Output the [X, Y] coordinate of the center of the cell containing the given text.  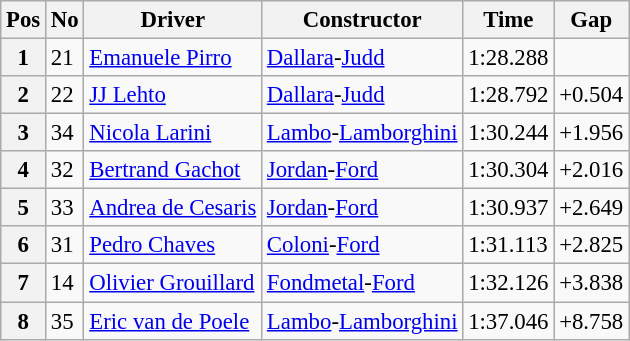
Pedro Chaves [173, 245]
Nicola Larini [173, 133]
1:31.113 [508, 245]
35 [65, 321]
+0.504 [592, 95]
1:28.792 [508, 95]
+2.649 [592, 208]
+1.956 [592, 133]
5 [24, 208]
Bertrand Gachot [173, 170]
14 [65, 283]
6 [24, 245]
+8.758 [592, 321]
1:30.244 [508, 133]
Emanuele Pirro [173, 58]
Time [508, 20]
1:30.304 [508, 170]
Pos [24, 20]
Driver [173, 20]
Coloni-Ford [362, 245]
+3.838 [592, 283]
Olivier Grouillard [173, 283]
3 [24, 133]
Gap [592, 20]
1:28.288 [508, 58]
2 [24, 95]
1:37.046 [508, 321]
22 [65, 95]
21 [65, 58]
1 [24, 58]
JJ Lehto [173, 95]
Eric van de Poele [173, 321]
31 [65, 245]
+2.016 [592, 170]
32 [65, 170]
1:30.937 [508, 208]
Constructor [362, 20]
33 [65, 208]
4 [24, 170]
Andrea de Cesaris [173, 208]
34 [65, 133]
8 [24, 321]
+2.825 [592, 245]
7 [24, 283]
Fondmetal-Ford [362, 283]
1:32.126 [508, 283]
No [65, 20]
